Scan for the cell matching the given text and deliver its (x, y) coordinate at center. 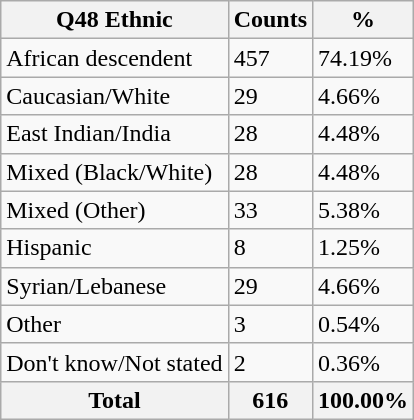
0.54% (364, 324)
33 (270, 210)
East Indian/India (114, 134)
Mixed (Black/White) (114, 172)
Other (114, 324)
74.19% (364, 58)
8 (270, 248)
Caucasian/White (114, 96)
100.00% (364, 400)
0.36% (364, 362)
Syrian/Lebanese (114, 286)
616 (270, 400)
5.38% (364, 210)
African descendent (114, 58)
Don't know/Not stated (114, 362)
457 (270, 58)
Mixed (Other) (114, 210)
2 (270, 362)
3 (270, 324)
Total (114, 400)
Hispanic (114, 248)
Q48 Ethnic (114, 20)
% (364, 20)
Counts (270, 20)
1.25% (364, 248)
